From the cell containing the given text, extract its center point as [X, Y] coordinate. 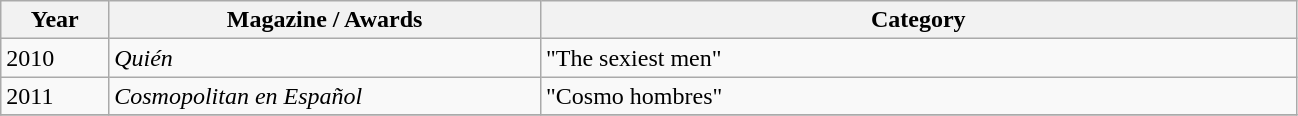
2011 [55, 96]
Year [55, 20]
Cosmopolitan en Español [325, 96]
Category [918, 20]
Magazine / Awards [325, 20]
"The sexiest men" [918, 58]
2010 [55, 58]
"Cosmo hombres" [918, 96]
Quién [325, 58]
